Determine the (X, Y) coordinate at the center of the cell enclosing the given text.  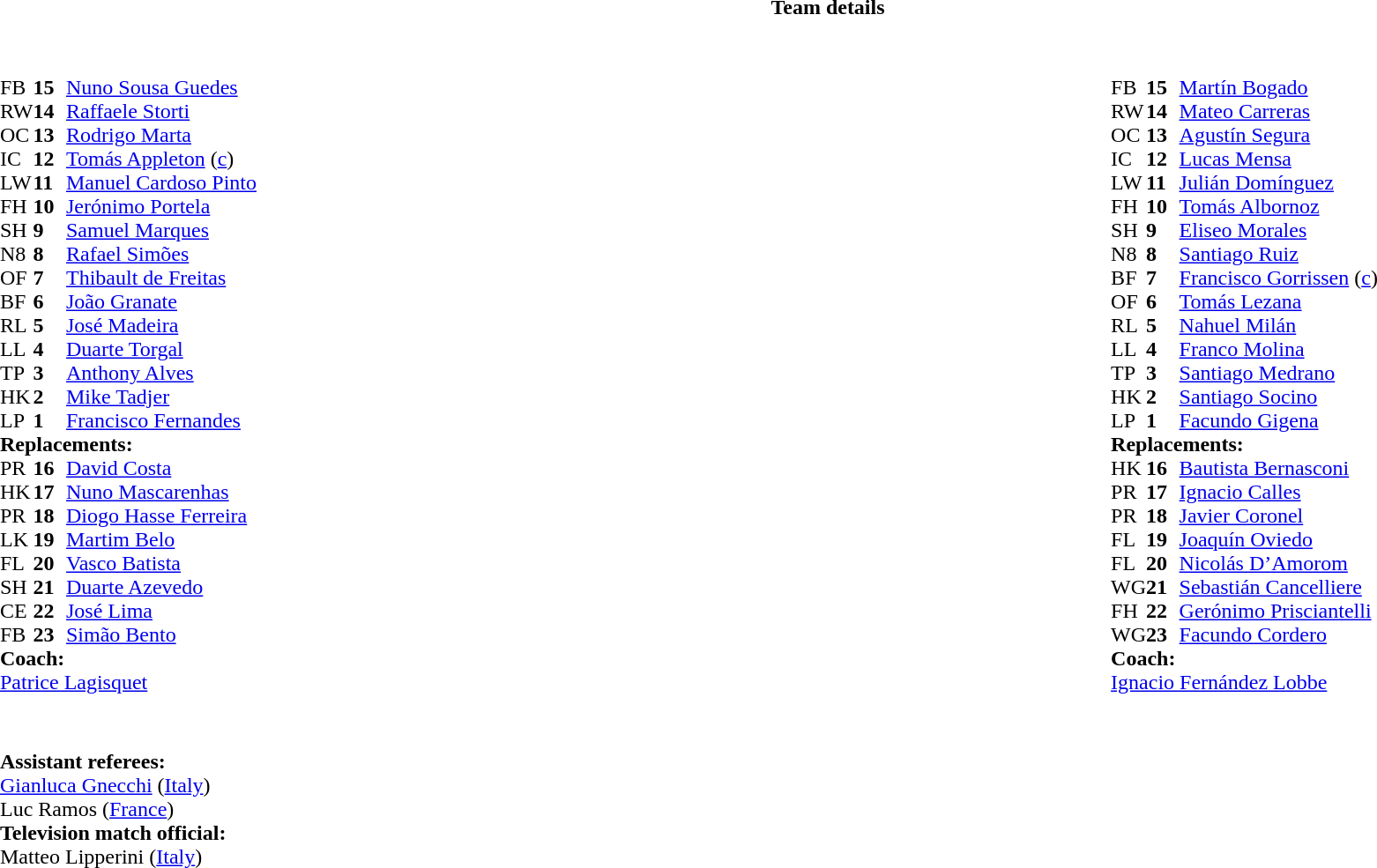
Thibault de Freitas (161, 278)
Replacements: (129, 444)
Simão Bento (161, 634)
Coach: (129, 659)
Rafael Simões (161, 254)
Nuno Sousa Guedes (161, 88)
José Lima (161, 612)
Samuel Marques (161, 231)
Nuno Mascarenhas (161, 492)
CE (17, 612)
João Granate (161, 301)
LK (17, 539)
Duarte Torgal (161, 349)
Vasco Batista (161, 564)
Francisco Fernandes (161, 421)
Mike Tadjer (161, 397)
Manuel Cardoso Pinto (161, 183)
Duarte Azevedo (161, 587)
David Costa (161, 469)
Raffaele Storti (161, 111)
Tomás Appleton (c) (161, 159)
Jerónimo Portela (161, 206)
Rodrigo Marta (161, 136)
Anthony Alves (161, 374)
Patrice Lagisquet (129, 682)
Martim Belo (161, 539)
Diogo Hasse Ferreira (161, 516)
José Madeira (161, 326)
